Pinpoint the cell where the given text exists, returning its (X, Y) midpoint coordinate. 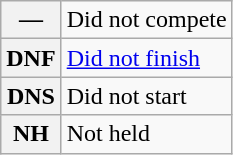
DNS (31, 96)
— (31, 20)
Did not compete (146, 20)
DNF (31, 58)
Did not start (146, 96)
Did not finish (146, 58)
Not held (146, 134)
NH (31, 134)
